Locate the cell with the specified text and output its [x, y] center coordinate. 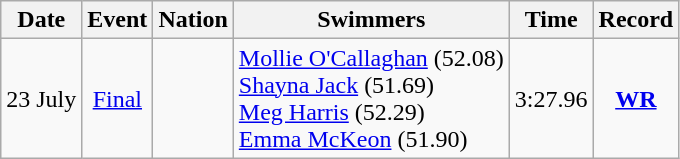
Event [118, 20]
23 July [42, 98]
Record [636, 20]
WR [636, 98]
Time [551, 20]
Nation [193, 20]
Final [118, 98]
Mollie O'Callaghan (52.08)Shayna Jack (51.69)Meg Harris (52.29)Emma McKeon (51.90) [371, 98]
3:27.96 [551, 98]
Swimmers [371, 20]
Date [42, 20]
